Extract the (X, Y) coordinate from the center of the cell holding the provided text.  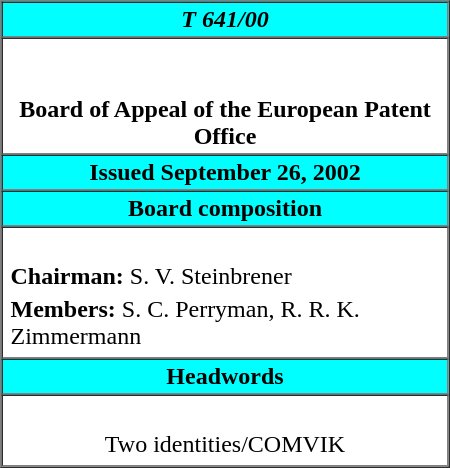
Issued September 26, 2002 (226, 172)
Members: S. C. Perryman, R. R. K. Zimmermann (225, 322)
Chairman: S. V. Steinbrener Members: S. C. Perryman, R. R. K. Zimmermann (226, 292)
Chairman: S. V. Steinbrener (225, 276)
Board composition (226, 208)
Board of Appeal of the European Patent Office (226, 96)
T 641/00 (226, 20)
Headwords (226, 376)
